Detect which cell encompasses the target text, then output its [X, Y] center coordinate. 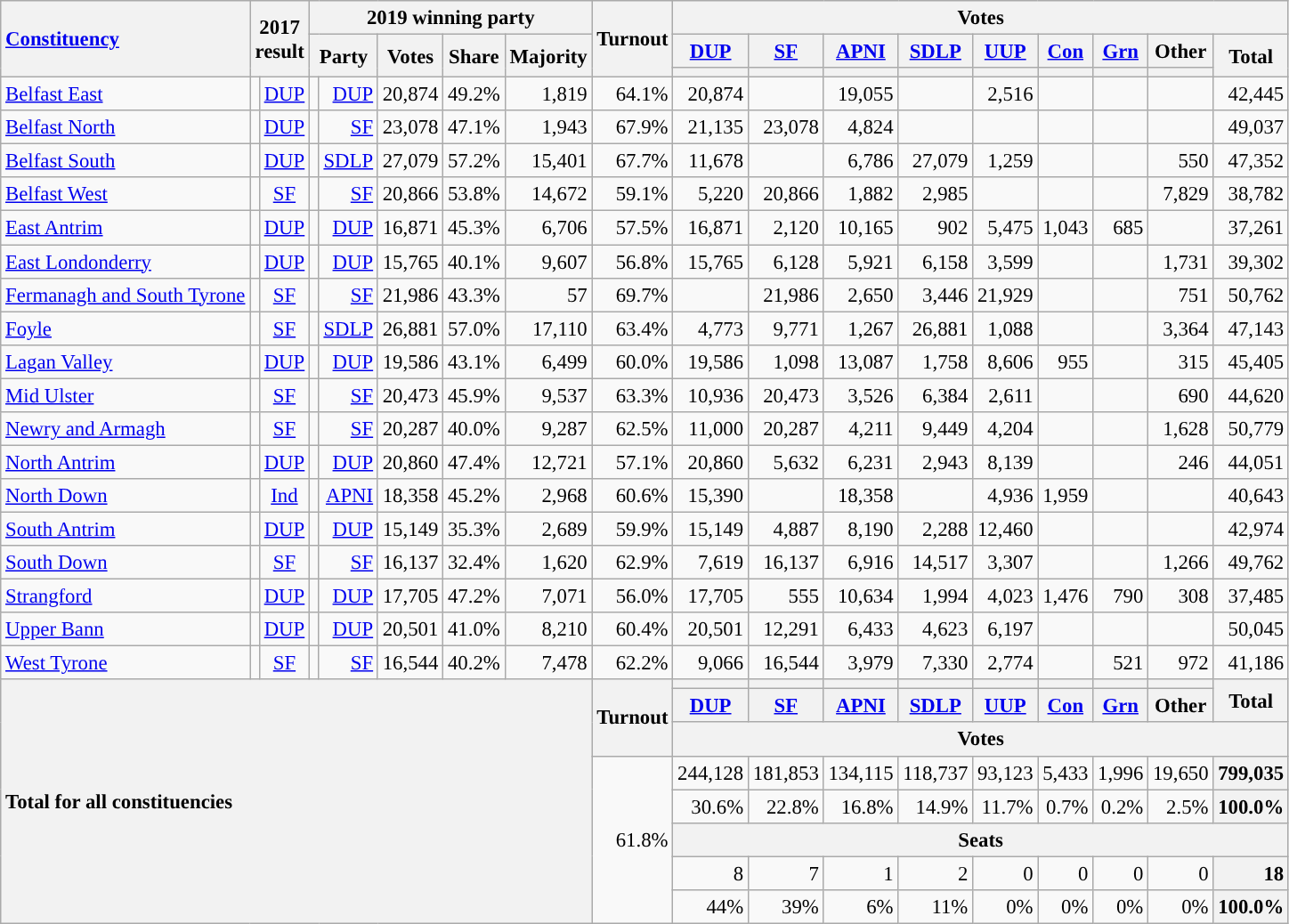
39% [785, 907]
57.5% [632, 228]
1,267 [861, 328]
Strangford [126, 596]
57 [548, 295]
50,762 [1252, 295]
181,853 [785, 773]
14.9% [936, 806]
1 [861, 873]
555 [785, 596]
North Down [126, 496]
12,721 [548, 462]
Total for all constituencies [296, 801]
118,737 [936, 773]
8,190 [861, 529]
1,628 [1180, 429]
61.8% [632, 839]
6,197 [1006, 629]
North Antrim [126, 462]
60.6% [632, 496]
244,128 [710, 773]
67.9% [632, 127]
47.4% [474, 462]
5,632 [785, 462]
40.2% [474, 663]
8,210 [548, 629]
41,186 [1252, 663]
59.1% [632, 195]
6,158 [936, 262]
35.3% [474, 529]
550 [1180, 161]
37,261 [1252, 228]
57.2% [474, 161]
6% [861, 907]
0.2% [1121, 806]
2,120 [785, 228]
2,985 [936, 195]
Belfast North [126, 127]
9,287 [548, 429]
1,994 [936, 596]
955 [1066, 361]
902 [936, 228]
47.1% [474, 127]
10,936 [710, 395]
Belfast East [126, 94]
790 [1121, 596]
5,433 [1066, 773]
10,634 [861, 596]
3,526 [861, 395]
43.3% [474, 295]
60.4% [632, 629]
69.7% [632, 295]
11.7% [1006, 806]
4,204 [1006, 429]
44,620 [1252, 395]
1,043 [1066, 228]
Belfast South [126, 161]
44% [710, 907]
0.7% [1066, 806]
2019 winning party [450, 18]
Ind [284, 496]
14,517 [936, 563]
56.8% [632, 262]
62.9% [632, 563]
15,401 [548, 161]
19,650 [1180, 773]
9,066 [710, 663]
Foyle [126, 328]
47,352 [1252, 161]
6,916 [861, 563]
972 [1180, 663]
Party [344, 56]
4,023 [1006, 596]
40.0% [474, 429]
47,143 [1252, 328]
12,291 [785, 629]
6,128 [785, 262]
2 [936, 873]
Share [474, 56]
8,139 [1006, 462]
2,516 [1006, 94]
7,829 [1180, 195]
2,943 [936, 462]
56.0% [632, 596]
39,302 [1252, 262]
53.8% [474, 195]
64.1% [632, 94]
8 [710, 873]
3,979 [861, 663]
East Londonderry [126, 262]
6,433 [861, 629]
7,619 [710, 563]
2,611 [1006, 395]
690 [1180, 395]
Lagan Valley [126, 361]
45,405 [1252, 361]
22.8% [785, 806]
799,035 [1252, 773]
6,499 [548, 361]
7,071 [548, 596]
57.1% [632, 462]
14,672 [548, 195]
62.5% [632, 429]
South Antrim [126, 529]
685 [1121, 228]
11,678 [710, 161]
4,211 [861, 429]
50,045 [1252, 629]
East Antrim [126, 228]
62.2% [632, 663]
751 [1180, 295]
4,887 [785, 529]
Belfast West [126, 195]
1,943 [548, 127]
18 [1252, 873]
4,824 [861, 127]
43.1% [474, 361]
1,996 [1121, 773]
1,259 [1006, 161]
57.0% [474, 328]
Fermanagh and South Tyrone [126, 295]
5,921 [861, 262]
49.2% [474, 94]
47.2% [474, 596]
3,364 [1180, 328]
1,476 [1066, 596]
16.8% [861, 806]
Seats [981, 839]
19,055 [861, 94]
6,786 [861, 161]
West Tyrone [126, 663]
11,000 [710, 429]
308 [1180, 596]
63.4% [632, 328]
2,689 [548, 529]
17,110 [548, 328]
246 [1180, 462]
41.0% [474, 629]
67.7% [632, 161]
5,475 [1006, 228]
1,266 [1180, 563]
South Down [126, 563]
6,706 [548, 228]
134,115 [861, 773]
2.5% [1180, 806]
2017result [280, 39]
21,929 [1006, 295]
32.4% [474, 563]
21,135 [710, 127]
49,037 [1252, 127]
Upper Bann [126, 629]
9,607 [548, 262]
38,782 [1252, 195]
12,460 [1006, 529]
4,936 [1006, 496]
8,606 [1006, 361]
9,449 [936, 429]
11% [936, 907]
10,165 [861, 228]
3,446 [936, 295]
7,478 [548, 663]
3,599 [1006, 262]
6,384 [936, 395]
59.9% [632, 529]
1,882 [861, 195]
4,773 [710, 328]
30.6% [710, 806]
44,051 [1252, 462]
1,098 [785, 361]
50,779 [1252, 429]
15,390 [710, 496]
2,288 [936, 529]
2,968 [548, 496]
Majority [548, 56]
93,123 [1006, 773]
1,959 [1066, 496]
Newry and Armagh [126, 429]
13,087 [861, 361]
7 [785, 873]
5,220 [710, 195]
40,643 [1252, 496]
1,758 [936, 361]
521 [1121, 663]
42,974 [1252, 529]
37,485 [1252, 596]
9,537 [548, 395]
49,762 [1252, 563]
4,623 [936, 629]
6,231 [861, 462]
1,620 [548, 563]
60.0% [632, 361]
1,088 [1006, 328]
2,650 [861, 295]
42,445 [1252, 94]
2,774 [1006, 663]
45.2% [474, 496]
40.1% [474, 262]
63.3% [632, 395]
3,307 [1006, 563]
9,771 [785, 328]
45.3% [474, 228]
45.9% [474, 395]
1,819 [548, 94]
Constituency [126, 39]
7,330 [936, 663]
Mid Ulster [126, 395]
1,731 [1180, 262]
315 [1180, 361]
